Detect which cell encompasses the target text, then output its [x, y] center coordinate. 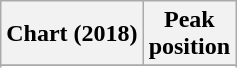
Peak position [189, 34]
Chart (2018) [72, 34]
